Locate the cell with the specified text and output its [x, y] center coordinate. 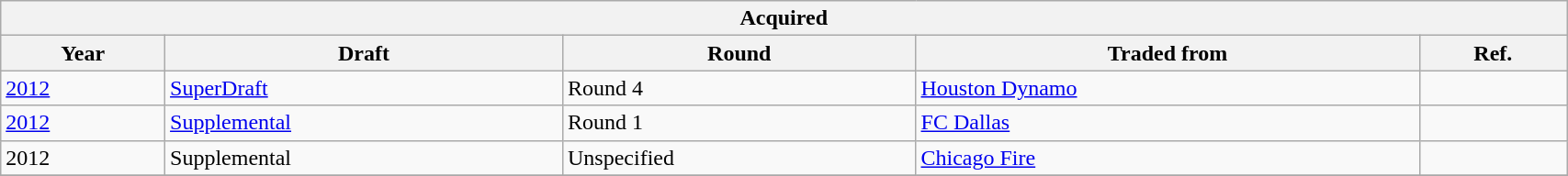
Ref. [1494, 53]
Houston Dynamo [1168, 88]
Traded from [1168, 53]
Round 4 [739, 88]
Round 1 [739, 123]
Acquired [784, 18]
Round [739, 53]
FC Dallas [1168, 123]
Chicago Fire [1168, 158]
Unspecified [739, 158]
Year [83, 53]
Draft [364, 53]
SuperDraft [364, 88]
